Identify which cell holds the provided text, then report its [x, y] central coordinate. 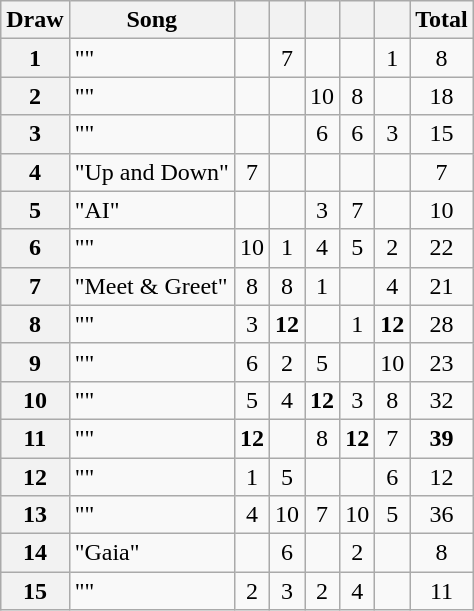
13 [35, 515]
32 [442, 400]
18 [442, 96]
"Gaia" [152, 553]
22 [442, 248]
9 [35, 362]
14 [35, 553]
36 [442, 515]
28 [442, 324]
39 [442, 438]
Draw [35, 20]
Song [152, 20]
21 [442, 286]
"Meet & Greet" [152, 286]
"Up and Down" [152, 172]
23 [442, 362]
Total [442, 20]
"AI" [152, 210]
